Provide the (x, y) coordinate of the cell's center where the given text is located.  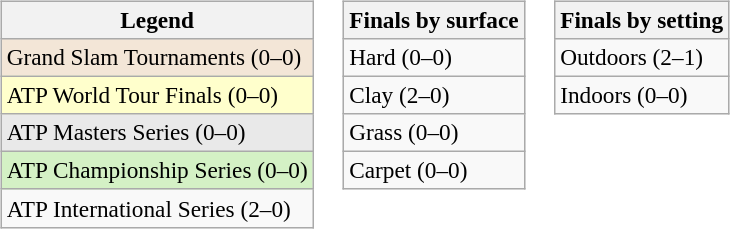
ATP Championship Series (0–0) (157, 171)
Finals by setting (642, 20)
Grass (0–0) (434, 133)
ATP World Tour Finals (0–0) (157, 95)
Grand Slam Tournaments (0–0) (157, 57)
Outdoors (2–1) (642, 57)
Finals by surface (434, 20)
Clay (2–0) (434, 95)
Carpet (0–0) (434, 171)
ATP Masters Series (0–0) (157, 133)
Hard (0–0) (434, 57)
ATP International Series (2–0) (157, 208)
Legend (157, 20)
Indoors (0–0) (642, 95)
